From the cell containing the given text, extract its center point as [x, y] coordinate. 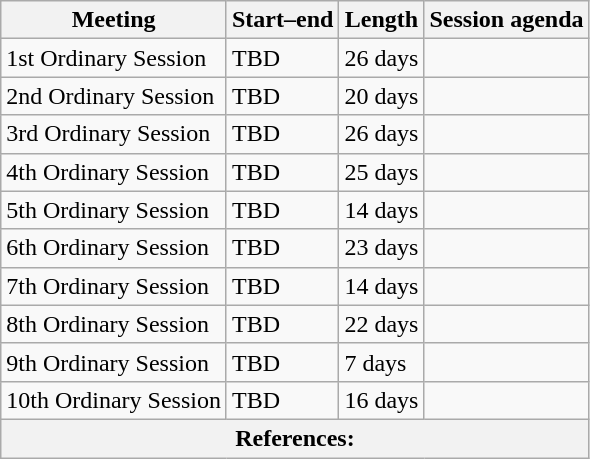
25 days [382, 172]
3rd Ordinary Session [114, 134]
1st Ordinary Session [114, 58]
9th Ordinary Session [114, 362]
7th Ordinary Session [114, 286]
Length [382, 20]
2nd Ordinary Session [114, 96]
Session agenda [506, 20]
5th Ordinary Session [114, 210]
6th Ordinary Session [114, 248]
Start–end [282, 20]
8th Ordinary Session [114, 324]
7 days [382, 362]
22 days [382, 324]
10th Ordinary Session [114, 400]
16 days [382, 400]
References: [295, 438]
20 days [382, 96]
23 days [382, 248]
Meeting [114, 20]
4th Ordinary Session [114, 172]
